Determine the (x, y) coordinate at the center of the cell enclosing the given text.  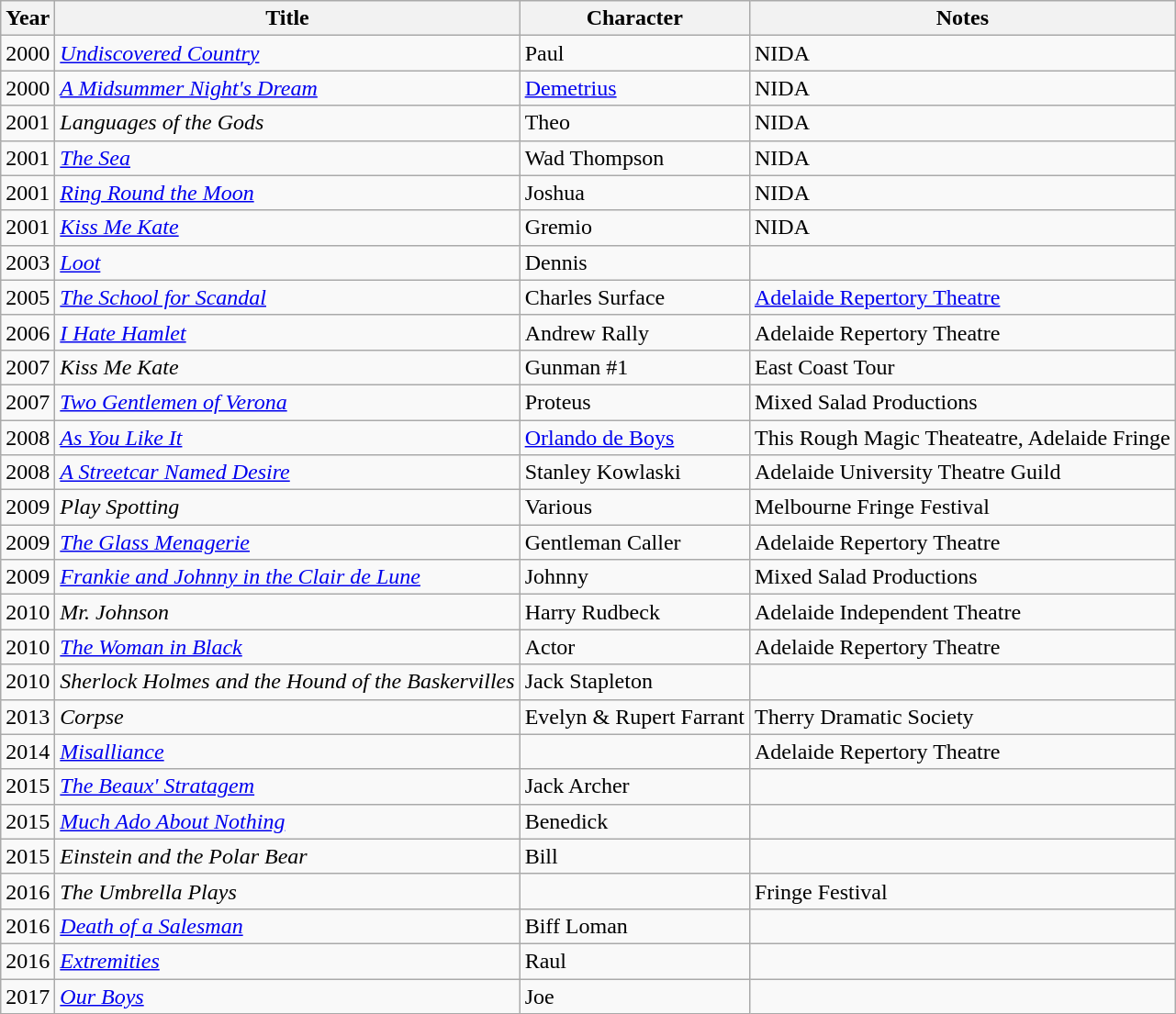
A Midsummer Night's Dream (287, 88)
Joshua (634, 193)
Theo (634, 123)
The School for Scandal (287, 297)
Our Boys (287, 996)
Undiscovered Country (287, 53)
Sherlock Holmes and the Hound of the Baskervilles (287, 682)
Mr. Johnson (287, 612)
Two Gentlemen of Verona (287, 402)
Andrew Rally (634, 332)
Stanley Kowlaski (634, 473)
Actor (634, 647)
Charles Surface (634, 297)
Gunman #1 (634, 367)
Loot (287, 262)
Much Ado About Nothing (287, 821)
Title (287, 18)
Benedick (634, 821)
Jack Stapleton (634, 682)
Johnny (634, 577)
A Streetcar Named Desire (287, 473)
2013 (28, 717)
Evelyn & Rupert Farrant (634, 717)
2003 (28, 262)
Biff Loman (634, 926)
Bill (634, 856)
Fringe Festival (962, 891)
Adelaide Independent Theatre (962, 612)
Paul (634, 53)
Demetrius (634, 88)
Harry Rudbeck (634, 612)
Dennis (634, 262)
Year (28, 18)
Joe (634, 996)
The Beaux' Stratagem (287, 786)
2005 (28, 297)
Play Spotting (287, 507)
Extremities (287, 961)
Therry Dramatic Society (962, 717)
The Woman in Black (287, 647)
The Umbrella Plays (287, 891)
Notes (962, 18)
Proteus (634, 402)
Jack Archer (634, 786)
Ring Round the Moon (287, 193)
2014 (28, 752)
Gentleman Caller (634, 542)
Death of a Salesman (287, 926)
Gremio (634, 228)
Frankie and Johnny in the Clair de Lune (287, 577)
Orlando de Boys (634, 438)
East Coast Tour (962, 367)
Einstein and the Polar Bear (287, 856)
Melbourne Fringe Festival (962, 507)
Character (634, 18)
Various (634, 507)
The Glass Menagerie (287, 542)
Wad Thompson (634, 158)
This Rough Magic Theateatre, Adelaide Fringe (962, 438)
Adelaide University Theatre Guild (962, 473)
I Hate Hamlet (287, 332)
As You Like It (287, 438)
The Sea (287, 158)
Raul (634, 961)
2006 (28, 332)
Misalliance (287, 752)
2017 (28, 996)
Corpse (287, 717)
Languages of the Gods (287, 123)
